Locate the cell with the specified text and output its [X, Y] center coordinate. 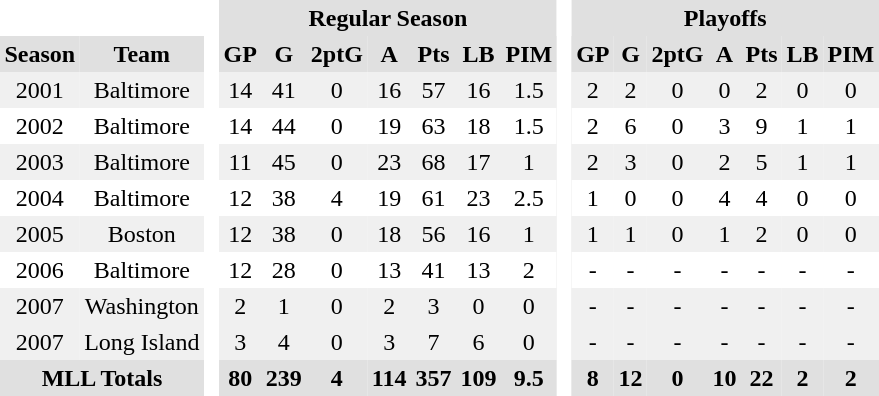
61 [434, 198]
2001 [40, 90]
5 [762, 162]
2005 [40, 234]
8 [593, 378]
17 [478, 162]
Regular Season [388, 18]
Season [40, 54]
44 [284, 126]
10 [724, 378]
28 [284, 270]
357 [434, 378]
2003 [40, 162]
56 [434, 234]
2002 [40, 126]
22 [762, 378]
9.5 [529, 378]
45 [284, 162]
2004 [40, 198]
11 [240, 162]
57 [434, 90]
9 [762, 126]
114 [389, 378]
7 [434, 342]
68 [434, 162]
80 [240, 378]
109 [478, 378]
Team [142, 54]
MLL Totals [102, 378]
2006 [40, 270]
239 [284, 378]
Washington [142, 306]
Boston [142, 234]
63 [434, 126]
Playoffs [726, 18]
Long Island [142, 342]
2.5 [529, 198]
